Output the [x, y] coordinate of the center of the cell containing the given text.  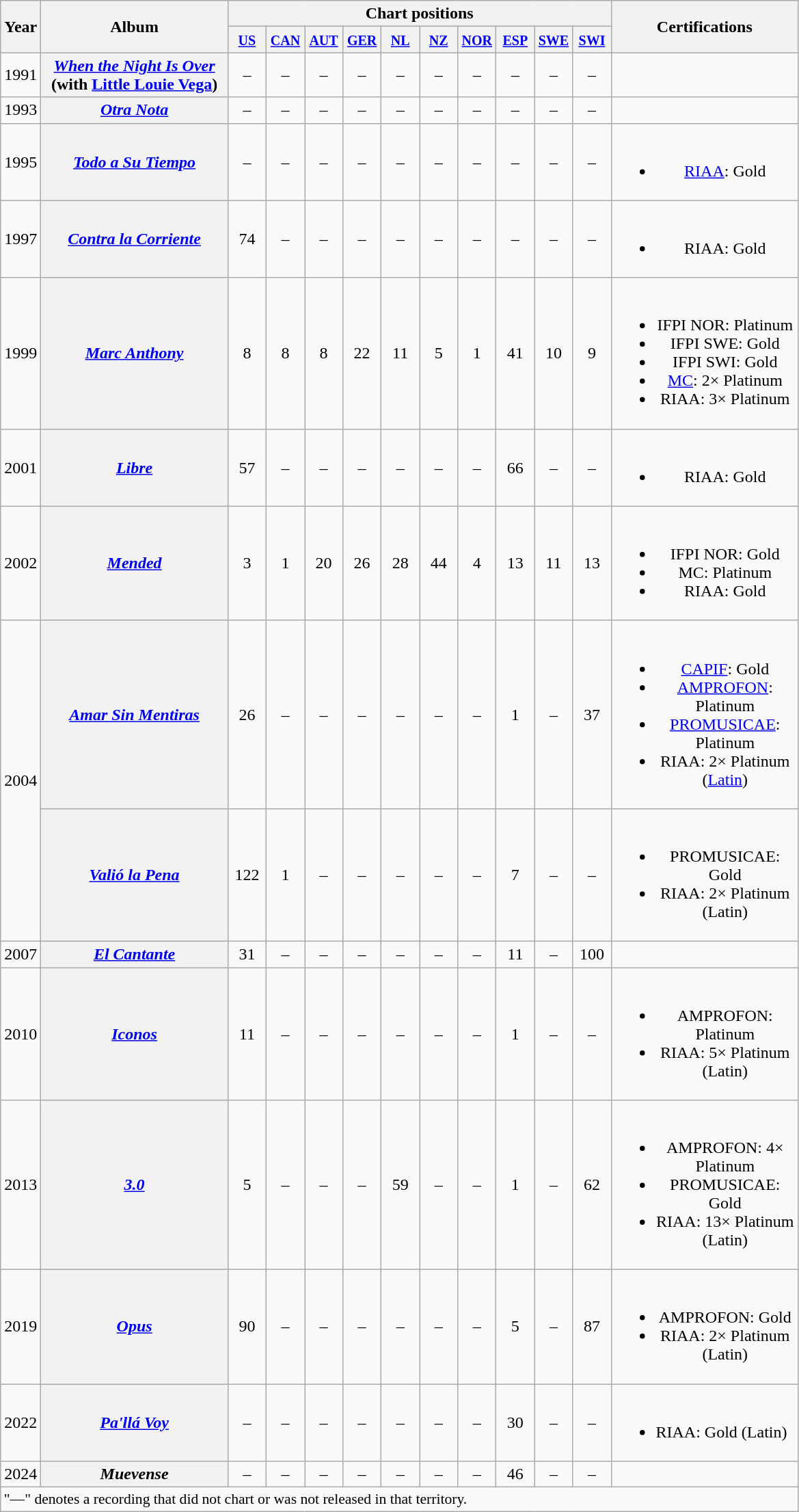
SWE [554, 40]
2004 [21, 781]
9 [592, 353]
Marc Anthony [135, 353]
28 [401, 563]
37 [592, 714]
4 [477, 563]
2001 [21, 468]
NZ [439, 40]
NOR [477, 40]
1993 [21, 110]
AMPROFON: GoldRIAA: 2× Platinum (Latin) [705, 1327]
Certifications [705, 27]
CAPIF: Gold AMPROFON: PlatinumPROMUSICAE: PlatinumRIAA: 2× Platinum (Latin) [705, 714]
30 [515, 1422]
2007 [21, 954]
2013 [21, 1185]
46 [515, 1474]
NL [401, 40]
2022 [21, 1422]
10 [554, 353]
CAN [285, 40]
44 [439, 563]
PROMUSICAE: GoldRIAA: 2× Platinum (Latin) [705, 875]
Todo a Su Tiempo [135, 161]
1991 [21, 75]
31 [247, 954]
87 [592, 1327]
El Cantante [135, 954]
ESP [515, 40]
"—" denotes a recording that did not chart or was not released in that territory. [399, 1500]
Album [135, 27]
US [247, 40]
100 [592, 954]
Year [21, 27]
2019 [21, 1327]
When the Night Is Over (with Little Louie Vega) [135, 75]
62 [592, 1185]
122 [247, 875]
66 [515, 468]
GER [362, 40]
Otra Nota [135, 110]
AMPROFON: 4× PlatinumPROMUSICAE: GoldRIAA: 13× Platinum (Latin) [705, 1185]
74 [247, 239]
1995 [21, 161]
IFPI NOR: GoldMC: PlatinumRIAA: Gold [705, 563]
3 [247, 563]
59 [401, 1185]
Contra la Corriente [135, 239]
1999 [21, 353]
1997 [21, 239]
Amar Sin Mentiras [135, 714]
2010 [21, 1033]
Opus [135, 1327]
Valió la Pena [135, 875]
AUT [324, 40]
Libre [135, 468]
22 [362, 353]
SWI [592, 40]
20 [324, 563]
57 [247, 468]
Chart positions [420, 14]
41 [515, 353]
Pa'llá Voy [135, 1422]
3.0 [135, 1185]
2024 [21, 1474]
2002 [21, 563]
Mended [135, 563]
IFPI NOR: PlatinumIFPI SWE: GoldIFPI SWI: GoldMC: 2× PlatinumRIAA: 3× Platinum [705, 353]
90 [247, 1327]
7 [515, 875]
Muevense [135, 1474]
RIAA: Gold (Latin) [705, 1422]
AMPROFON: PlatinumRIAA: 5× Platinum (Latin) [705, 1033]
Iconos [135, 1033]
